Detect which cell encompasses the target text, then output its (X, Y) center coordinate. 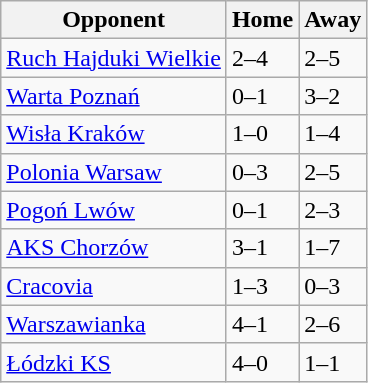
1–0 (262, 134)
2–4 (262, 58)
1–4 (333, 134)
4–1 (262, 324)
3–2 (333, 96)
Pogoń Lwów (114, 210)
Cracovia (114, 286)
2–6 (333, 324)
3–1 (262, 248)
1–1 (333, 362)
Home (262, 20)
1–3 (262, 286)
Warta Poznań (114, 96)
Wisła Kraków (114, 134)
4–0 (262, 362)
Ruch Hajduki Wielkie (114, 58)
AKS Chorzów (114, 248)
Away (333, 20)
2–3 (333, 210)
Opponent (114, 20)
Warszawianka (114, 324)
1–7 (333, 248)
Łódzki KS (114, 362)
Polonia Warsaw (114, 172)
